For the text-containing cell, return its midpoint in (X, Y) coordinate format. 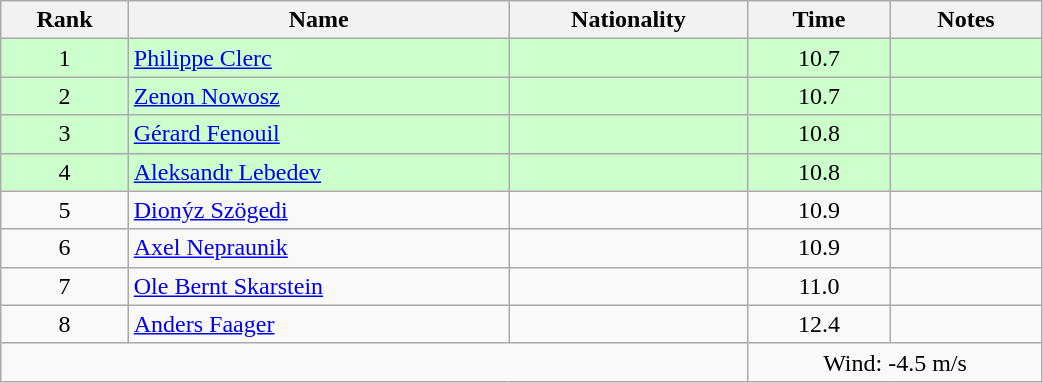
7 (65, 286)
Time (819, 20)
Philippe Clerc (318, 58)
11.0 (819, 286)
Ole Bernt Skarstein (318, 286)
Notes (966, 20)
Rank (65, 20)
Axel Nepraunik (318, 248)
Anders Faager (318, 324)
Dionýz Szögedi (318, 210)
5 (65, 210)
8 (65, 324)
3 (65, 134)
4 (65, 172)
12.4 (819, 324)
Name (318, 20)
Wind: -4.5 m/s (895, 362)
6 (65, 248)
Zenon Nowosz (318, 96)
Nationality (628, 20)
1 (65, 58)
Gérard Fenouil (318, 134)
2 (65, 96)
Aleksandr Lebedev (318, 172)
